Output the (X, Y) coordinate of the center of the cell containing the given text.  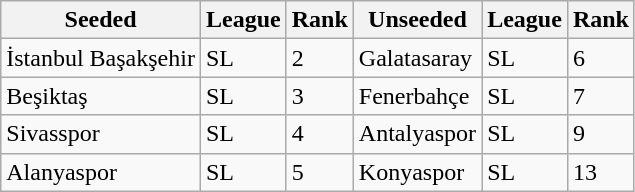
İstanbul Başakşehir (101, 58)
7 (600, 96)
3 (320, 96)
Beşiktaş (101, 96)
9 (600, 134)
Antalyaspor (417, 134)
Alanyaspor (101, 172)
Fenerbahçe (417, 96)
Galatasaray (417, 58)
6 (600, 58)
4 (320, 134)
5 (320, 172)
Sivasspor (101, 134)
Unseeded (417, 20)
Seeded (101, 20)
13 (600, 172)
2 (320, 58)
Konyaspor (417, 172)
